For the text-containing cell, return its midpoint in [x, y] coordinate format. 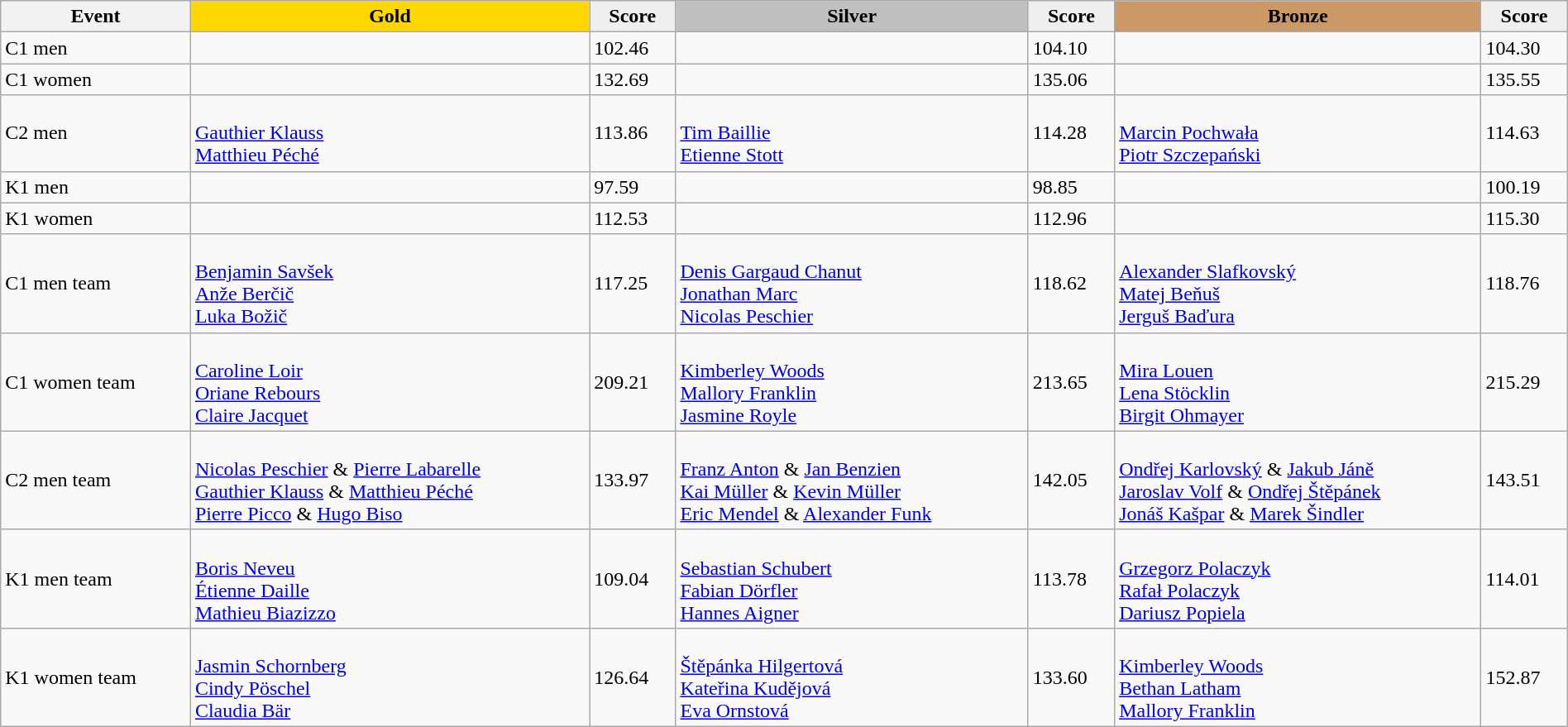
Kimberley WoodsMallory FranklinJasmine Royle [852, 382]
C2 men team [96, 480]
133.60 [1071, 677]
118.62 [1071, 283]
K1 men [96, 187]
142.05 [1071, 480]
Marcin PochwałaPiotr Szczepański [1298, 133]
Štěpánka HilgertováKateřina KudějováEva Ornstová [852, 677]
117.25 [633, 283]
Gold [390, 17]
213.65 [1071, 382]
113.78 [1071, 579]
Alexander SlafkovskýMatej BeňušJerguš Baďura [1298, 283]
104.10 [1071, 48]
135.06 [1071, 79]
112.53 [633, 218]
C1 men team [96, 283]
114.28 [1071, 133]
Bronze [1298, 17]
113.86 [633, 133]
Boris NeveuÉtienne DailleMathieu Biazizzo [390, 579]
215.29 [1524, 382]
102.46 [633, 48]
C2 men [96, 133]
Tim BaillieEtienne Stott [852, 133]
Denis Gargaud ChanutJonathan MarcNicolas Peschier [852, 283]
104.30 [1524, 48]
109.04 [633, 579]
Nicolas Peschier & Pierre LabarelleGauthier Klauss & Matthieu PéchéPierre Picco & Hugo Biso [390, 480]
97.59 [633, 187]
114.01 [1524, 579]
Franz Anton & Jan BenzienKai Müller & Kevin MüllerEric Mendel & Alexander Funk [852, 480]
100.19 [1524, 187]
Gauthier KlaussMatthieu Péché [390, 133]
126.64 [633, 677]
K1 women team [96, 677]
Kimberley WoodsBethan LathamMallory Franklin [1298, 677]
Sebastian SchubertFabian DörflerHannes Aigner [852, 579]
98.85 [1071, 187]
118.76 [1524, 283]
Grzegorz PolaczykRafał PolaczykDariusz Popiela [1298, 579]
K1 women [96, 218]
115.30 [1524, 218]
Caroline LoirOriane ReboursClaire Jacquet [390, 382]
C1 women [96, 79]
Mira LouenLena StöcklinBirgit Ohmayer [1298, 382]
135.55 [1524, 79]
209.21 [633, 382]
Jasmin SchornbergCindy PöschelClaudia Bär [390, 677]
114.63 [1524, 133]
Ondřej Karlovský & Jakub JáněJaroslav Volf & Ondřej ŠtěpánekJonáš Kašpar & Marek Šindler [1298, 480]
C1 women team [96, 382]
133.97 [633, 480]
143.51 [1524, 480]
Event [96, 17]
152.87 [1524, 677]
132.69 [633, 79]
112.96 [1071, 218]
Benjamin SavšekAnže BerčičLuka Božič [390, 283]
Silver [852, 17]
K1 men team [96, 579]
C1 men [96, 48]
